Extract the (x, y) coordinate from the center of the cell holding the provided text.  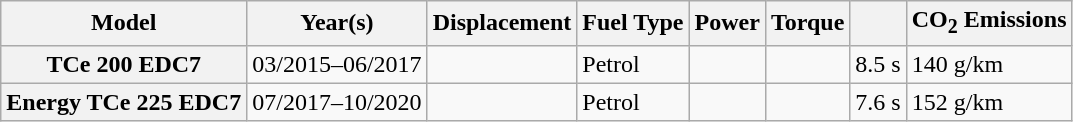
07/2017–10/2020 (337, 102)
140 g/km (989, 64)
Displacement (502, 23)
Torque (807, 23)
Power (727, 23)
CO2 Emissions (989, 23)
Energy TCe 225 EDC7 (124, 102)
Fuel Type (633, 23)
152 g/km (989, 102)
Year(s) (337, 23)
Model (124, 23)
8.5 s (878, 64)
03/2015–06/2017 (337, 64)
7.6 s (878, 102)
TCe 200 EDC7 (124, 64)
